Determine the (X, Y) coordinate at the center of the cell enclosing the given text.  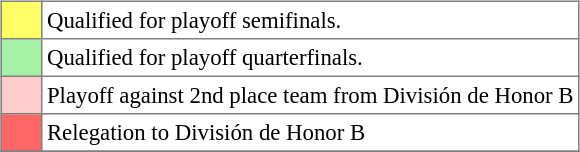
Relegation to División de Honor B (310, 133)
Qualified for playoff semifinals. (310, 20)
Qualified for playoff quarterfinals. (310, 58)
Playoff against 2nd place team from División de Honor B (310, 95)
